From the cell containing the given text, extract its center point as (X, Y) coordinate. 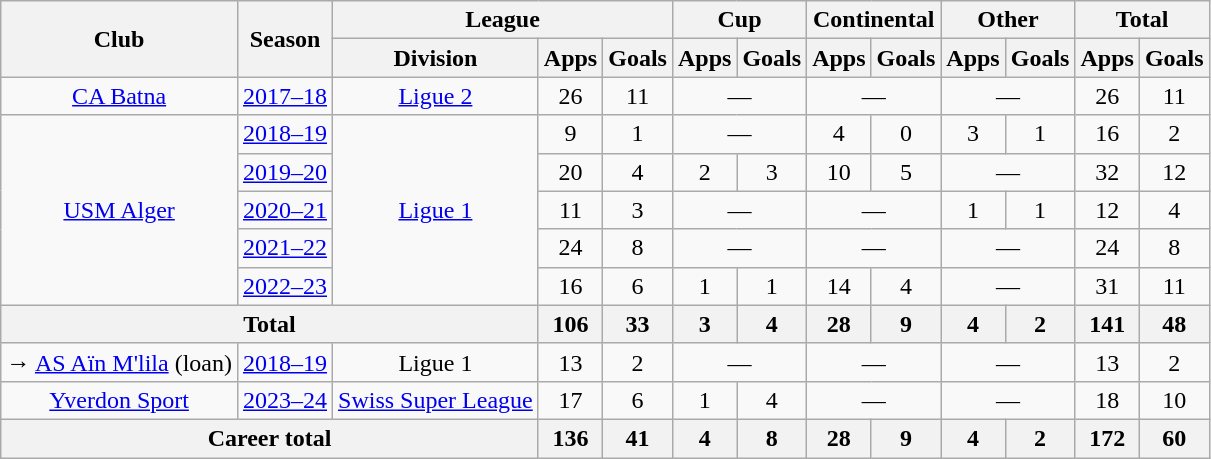
5 (906, 172)
2019–20 (284, 172)
17 (570, 400)
32 (1107, 172)
2023–24 (284, 400)
Club (120, 39)
31 (1107, 286)
League (503, 20)
Ligue 2 (436, 96)
172 (1107, 438)
2022–23 (284, 286)
60 (1174, 438)
2020–21 (284, 210)
Continental (874, 20)
→ AS Aïn M'lila (loan) (120, 362)
CA Batna (120, 96)
48 (1174, 324)
Cup (739, 20)
136 (570, 438)
20 (570, 172)
2017–18 (284, 96)
141 (1107, 324)
Division (436, 58)
0 (906, 134)
Career total (270, 438)
18 (1107, 400)
2021–22 (284, 248)
Other (1008, 20)
33 (638, 324)
106 (570, 324)
Yverdon Sport (120, 400)
Swiss Super League (436, 400)
41 (638, 438)
USM Alger (120, 210)
Season (284, 39)
14 (839, 286)
